For the text-containing cell, return its midpoint in [x, y] coordinate format. 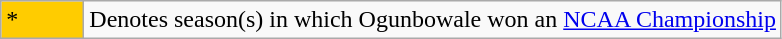
* [42, 20]
Denotes season(s) in which Ogunbowale won an NCAA Championship [433, 20]
